Find where the given text appears and provide that cell's center as (X, Y) coordinate. 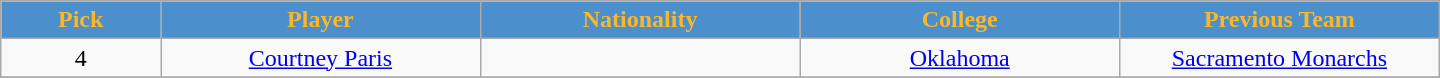
Oklahoma (960, 58)
Nationality (640, 20)
Previous Team (1280, 20)
Sacramento Monarchs (1280, 58)
Player (321, 20)
Courtney Paris (321, 58)
Pick (81, 20)
4 (81, 58)
College (960, 20)
